Find where the given text appears and provide that cell's center as (x, y) coordinate. 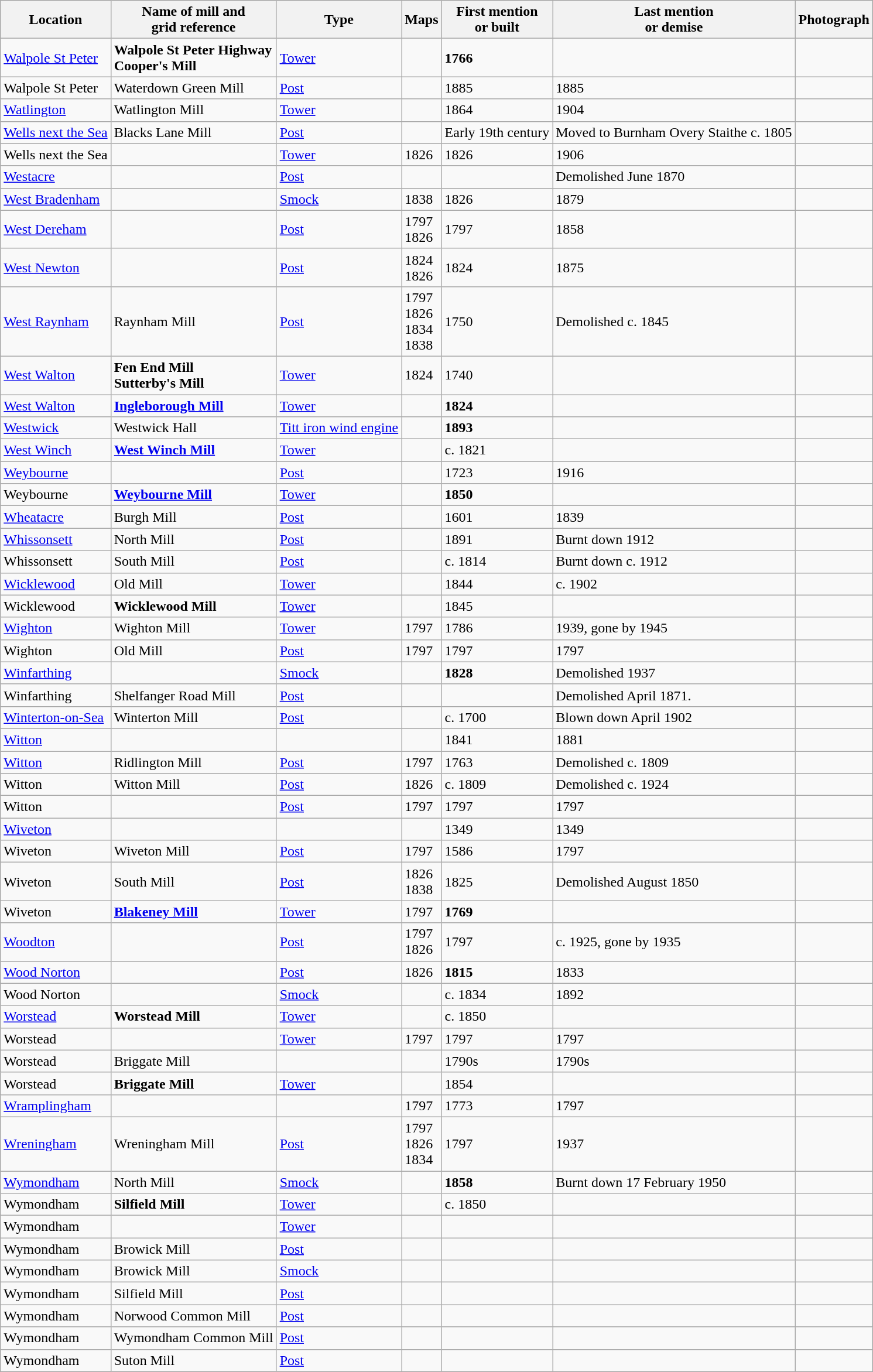
1844 (497, 584)
Westwick Hall (193, 428)
Wymondham Common Mill (193, 1338)
1881 (674, 740)
Wicklewood Mill (193, 606)
Demolished April 1871. (674, 695)
Wheatacre (56, 517)
1815 (497, 972)
Wreningham (56, 1144)
Worstead Mill (193, 1017)
18261838 (422, 882)
1763 (497, 762)
Demolished June 1870 (674, 177)
Raynham Mill (193, 321)
1864 (497, 110)
c. 1700 (497, 717)
Ingleborough Mill (193, 406)
1740 (497, 375)
1786 (497, 628)
1586 (497, 851)
Watlington Mill (193, 110)
Witton Mill (193, 785)
Demolished August 1850 (674, 882)
1841 (497, 740)
Burnt down 17 February 1950 (674, 1182)
1769 (497, 912)
Name of mill andgrid reference (193, 20)
Winterton Mill (193, 717)
West Winch (56, 450)
Burnt down c. 1912 (674, 562)
Photograph (834, 20)
1854 (497, 1083)
1825 (497, 882)
Shelfanger Road Mill (193, 695)
1773 (497, 1106)
1723 (497, 473)
1601 (497, 517)
Wreningham Mill (193, 1144)
Demolished c. 1809 (674, 762)
Woodton (56, 942)
1937 (674, 1144)
Ridlington Mill (193, 762)
Suton Mill (193, 1360)
1939, gone by 1945 (674, 628)
1797182618341838 (422, 321)
1766 (497, 57)
Westacre (56, 177)
c. 1834 (497, 994)
c. 1902 (674, 584)
Type (339, 20)
1839 (674, 517)
Blakeney Mill (193, 912)
1906 (674, 155)
West Dereham (56, 230)
Wiveton Mill (193, 851)
West Winch Mill (193, 450)
Location (56, 20)
First mentionor built (497, 20)
Titt iron wind engine (339, 428)
c. 1809 (497, 785)
Demolished c. 1924 (674, 785)
1838 (422, 199)
Waterdown Green Mill (193, 88)
Winterton-on-Sea (56, 717)
1828 (497, 673)
West Newton (56, 267)
Wighton Mill (193, 628)
179718261834 (422, 1144)
Blown down April 1902 (674, 717)
Early 19th century (497, 132)
Last mention or demise (674, 20)
1845 (497, 606)
West Raynham (56, 321)
Demolished 1937 (674, 673)
1879 (674, 199)
Watlington (56, 110)
c. 1814 (497, 562)
Demolished c. 1845 (674, 321)
Maps (422, 20)
18241826 (422, 267)
Burnt down 1912 (674, 539)
Norwood Common Mill (193, 1316)
Burgh Mill (193, 517)
c. 1821 (497, 450)
Fen End MillSutterby's Mill (193, 375)
1893 (497, 428)
1916 (674, 473)
1904 (674, 110)
1833 (674, 972)
1891 (497, 539)
West Bradenham (56, 199)
c. 1925, gone by 1935 (674, 942)
Moved to Burnham Overy Staithe c. 1805 (674, 132)
Westwick (56, 428)
1850 (497, 495)
1750 (497, 321)
Blacks Lane Mill (193, 132)
1875 (674, 267)
Wramplingham (56, 1106)
Walpole St Peter Highway Cooper's Mill (193, 57)
Weybourne Mill (193, 495)
1892 (674, 994)
